For the text-containing cell, return its midpoint in (x, y) coordinate format. 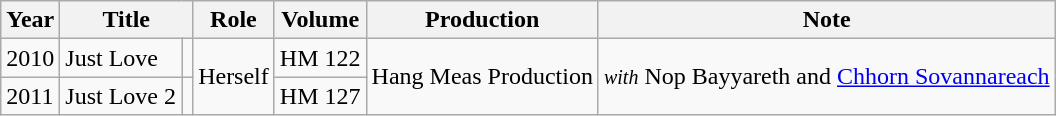
Production (482, 20)
Herself (234, 77)
Role (234, 20)
Year (30, 20)
Just Love (121, 58)
2011 (30, 96)
Title (126, 20)
with Nop Bayyareth and Chhorn Sovannareach (826, 77)
HM 127 (320, 96)
2010 (30, 58)
Note (826, 20)
Just Love 2 (121, 96)
Volume (320, 20)
HM 122 (320, 58)
Hang Meas Production (482, 77)
